Return the [X, Y] coordinate for the center point of the cell that contains the specified text.  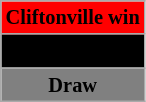
Crusaders win [73, 51]
Cliftonville win [73, 17]
Draw [73, 85]
